Determine the (X, Y) coordinate at the center of the cell enclosing the given text.  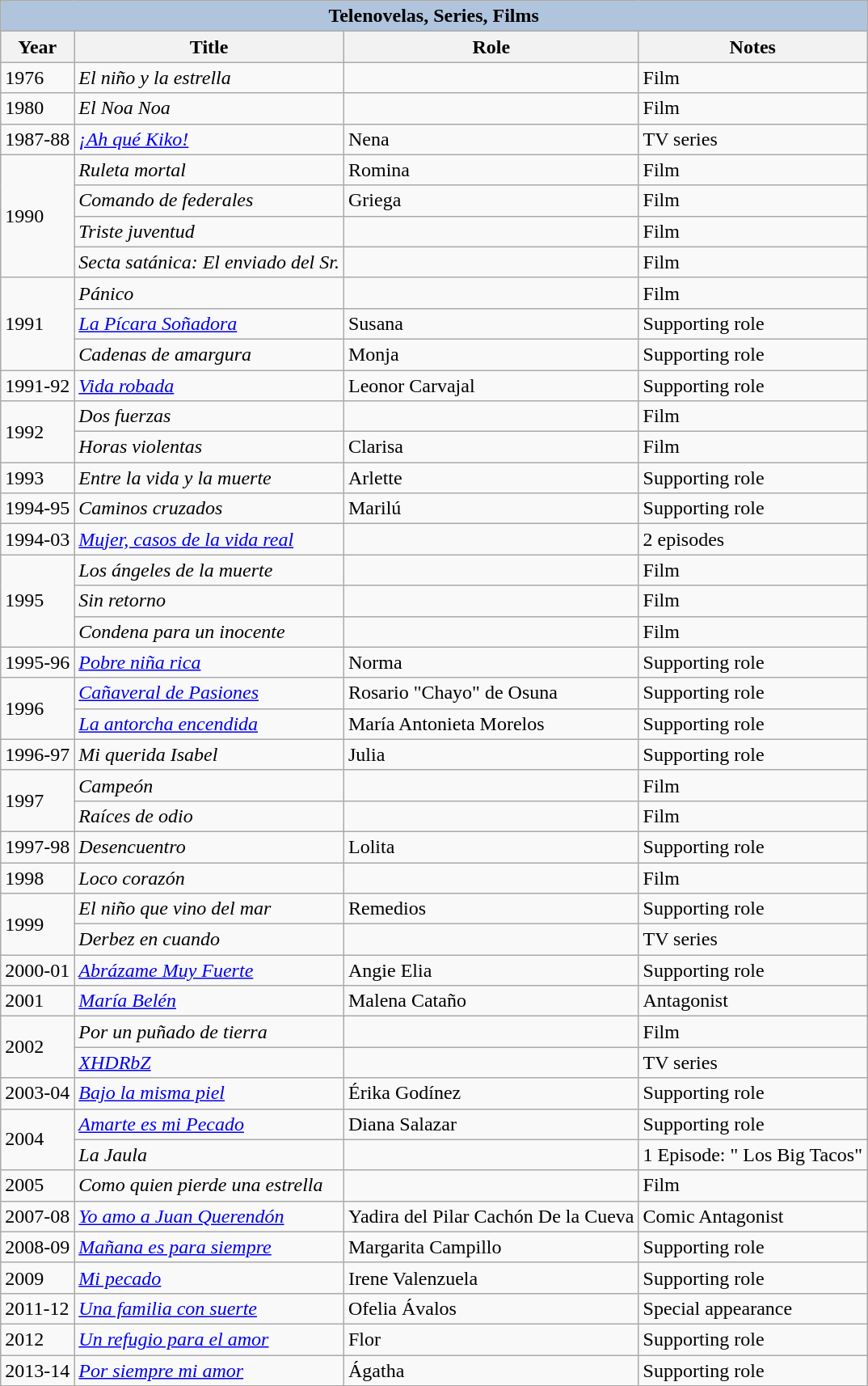
Como quien pierde una estrella (209, 1185)
Title (209, 47)
Sin retorno (209, 601)
2004 (37, 1139)
Derbez en cuando (209, 940)
Julia (491, 754)
Margarita Campillo (491, 1247)
XHDRbZ (209, 1063)
María Belén (209, 1001)
Diana Salazar (491, 1124)
Por un puñado de tierra (209, 1032)
Pánico (209, 293)
Secta satánica: El enviado del Sr. (209, 262)
1990 (37, 216)
Yadira del Pilar Cachón De la Cueva (491, 1216)
María Antonieta Morelos (491, 724)
Antagonist (753, 1001)
1992 (37, 432)
2007-08 (37, 1216)
Comic Antagonist (753, 1216)
2003-04 (37, 1093)
Angie Elia (491, 970)
La Jaula (209, 1155)
El niño que vino del mar (209, 909)
Desencuentro (209, 847)
Vida robada (209, 386)
¡Ah qué Kiko! (209, 139)
Entre la vida y la muerte (209, 478)
Dos fuerzas (209, 416)
La antorcha encendida (209, 724)
Susana (491, 323)
Un refugio para el amor (209, 1339)
Amarte es mi Pecado (209, 1124)
1 Episode: " Los Big Tacos" (753, 1155)
1976 (37, 78)
Malena Cataño (491, 1001)
2012 (37, 1339)
Clarisa (491, 447)
Una familia con suerte (209, 1308)
Lolita (491, 847)
1980 (37, 108)
1995 (37, 601)
Special appearance (753, 1308)
1991-92 (37, 386)
Ofelia Ávalos (491, 1308)
Los ángeles de la muerte (209, 570)
Griega (491, 201)
La Pícara Soñadora (209, 323)
Érika Godínez (491, 1093)
1997-98 (37, 847)
Cadenas de amargura (209, 354)
Comando de federales (209, 201)
Por siempre mi amor (209, 1371)
1993 (37, 478)
1995-96 (37, 662)
1996 (37, 708)
Arlette (491, 478)
Monja (491, 354)
1997 (37, 801)
Notes (753, 47)
El niño y la estrella (209, 78)
2002 (37, 1047)
Irene Valenzuela (491, 1278)
Telenovelas, Series, Films (434, 16)
1991 (37, 323)
Mañana es para siempre (209, 1247)
Horas violentas (209, 447)
Cañaveral de Pasiones (209, 693)
El Noa Noa (209, 108)
2001 (37, 1001)
Mi querida Isabel (209, 754)
Marilú (491, 509)
Campeón (209, 785)
Rosario "Chayo" de Osuna (491, 693)
Raíces de odio (209, 816)
Bajo la misma piel (209, 1093)
1994-95 (37, 509)
Mi pecado (209, 1278)
Caminos cruzados (209, 509)
2008-09 (37, 1247)
Year (37, 47)
2013-14 (37, 1371)
1999 (37, 924)
Condena para un inocente (209, 632)
Mujer, casos de la vida real (209, 539)
2000-01 (37, 970)
Ruleta mortal (209, 170)
Nena (491, 139)
2011-12 (37, 1308)
2009 (37, 1278)
2005 (37, 1185)
Flor (491, 1339)
Pobre niña rica (209, 662)
1987-88 (37, 139)
Ágatha (491, 1371)
1996-97 (37, 754)
2 episodes (753, 539)
Norma (491, 662)
Yo amo a Juan Querendón (209, 1216)
Loco corazón (209, 877)
Remedios (491, 909)
Abrázame Muy Fuerte (209, 970)
Triste juventud (209, 231)
Romina (491, 170)
1994-03 (37, 539)
1998 (37, 877)
Leonor Carvajal (491, 386)
Role (491, 47)
